Scan for the cell matching the given text and deliver its [X, Y] coordinate at center. 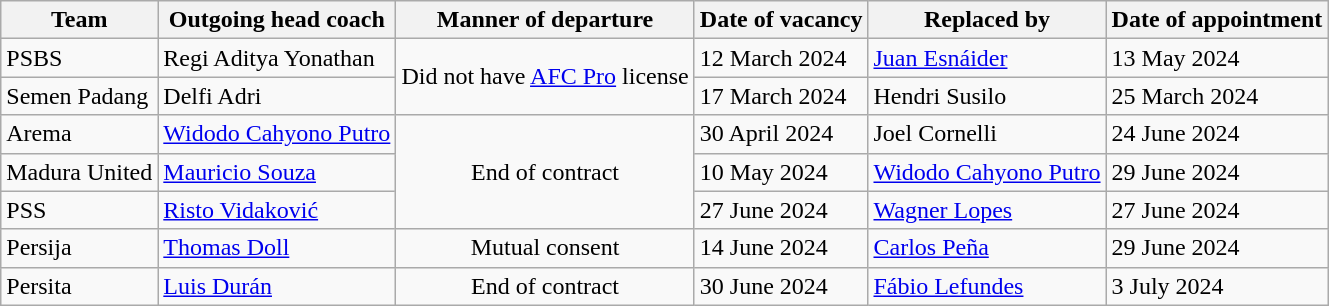
10 May 2024 [781, 172]
12 March 2024 [781, 58]
Hendri Susilo [987, 96]
13 May 2024 [1217, 58]
Arema [80, 134]
PSS [80, 210]
Manner of departure [545, 20]
Date of vacancy [781, 20]
17 March 2024 [781, 96]
Outgoing head coach [277, 20]
25 March 2024 [1217, 96]
Replaced by [987, 20]
24 June 2024 [1217, 134]
Risto Vidaković [277, 210]
Mauricio Souza [277, 172]
Team [80, 20]
Juan Esnáider [987, 58]
Thomas Doll [277, 248]
Semen Padang [80, 96]
14 June 2024 [781, 248]
Madura United [80, 172]
30 April 2024 [781, 134]
30 June 2024 [781, 286]
Persita [80, 286]
PSBS [80, 58]
Mutual consent [545, 248]
Delfi Adri [277, 96]
Regi Aditya Yonathan [277, 58]
3 July 2024 [1217, 286]
Date of appointment [1217, 20]
Did not have AFC Pro license [545, 77]
Luis Durán [277, 286]
Joel Cornelli [987, 134]
Wagner Lopes [987, 210]
Persija [80, 248]
Fábio Lefundes [987, 286]
Carlos Peña [987, 248]
